Return [x, y] of the center of cell containing provided text 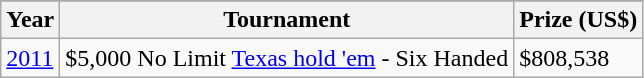
$5,000 No Limit Texas hold 'em - Six Handed [287, 58]
$808,538 [578, 58]
Prize (US$) [578, 20]
Tournament [287, 20]
Year [30, 20]
2011 [30, 58]
